Return the (X, Y) coordinate for the center point of the cell that contains the specified text.  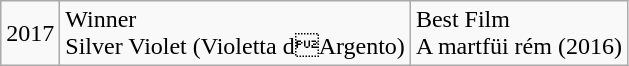
Best FilmA martfüi rém (2016) (518, 34)
2017 (30, 34)
WinnerSilver Violet (Violetta dArgento) (236, 34)
